Provide the [x, y] coordinate of the cell's center where the given text is located.  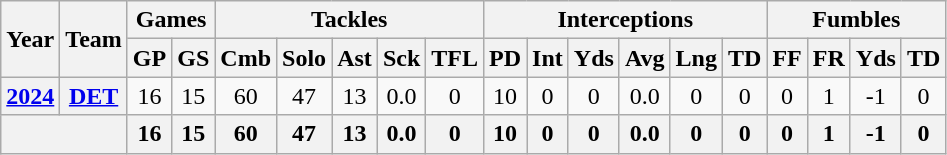
GP [149, 58]
Avg [644, 58]
Sck [401, 58]
Year [30, 39]
Interceptions [626, 20]
Games [170, 20]
GS [194, 58]
FR [828, 58]
Ast [355, 58]
DET [94, 96]
Lng [696, 58]
PD [506, 58]
TFL [455, 58]
Cmb [246, 58]
Int [548, 58]
FF [787, 58]
Solo [304, 58]
Team [94, 39]
Fumbles [856, 20]
Tackles [350, 20]
2024 [30, 96]
